Capture the cell that displays the provided text and extract its (X, Y) central coordinate. 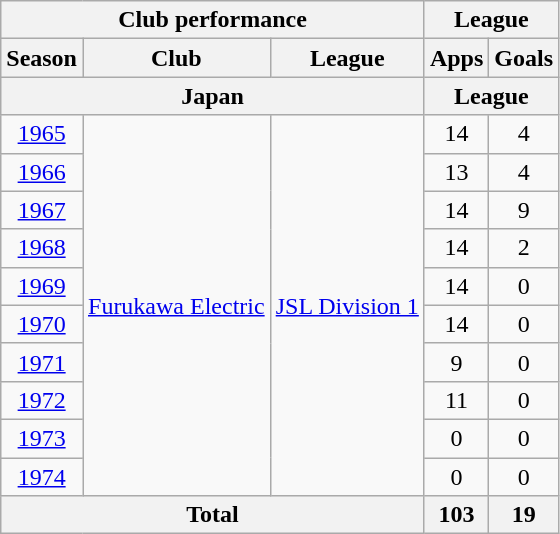
Season (42, 58)
1973 (42, 438)
1974 (42, 477)
1972 (42, 400)
11 (456, 400)
2 (524, 248)
1965 (42, 134)
Club (176, 58)
13 (456, 172)
Furukawa Electric (176, 306)
19 (524, 515)
Club performance (213, 20)
1966 (42, 172)
Apps (456, 58)
Goals (524, 58)
JSL Division 1 (347, 306)
1970 (42, 324)
103 (456, 515)
Japan (213, 96)
1969 (42, 286)
1968 (42, 248)
1967 (42, 210)
1971 (42, 362)
Total (213, 515)
